Capture the cell that displays the provided text and extract its (X, Y) central coordinate. 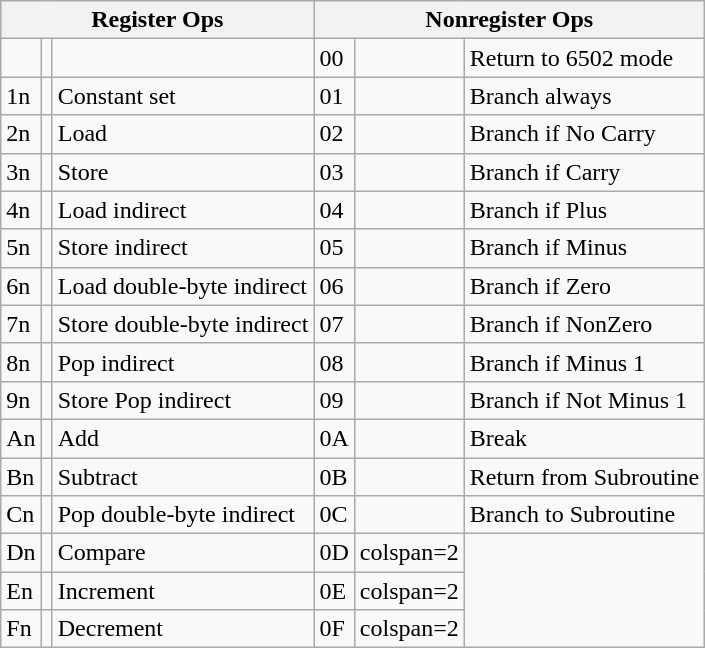
Branch if No Carry (584, 134)
Pop double-byte indirect (183, 515)
Break (584, 438)
Register Ops (158, 20)
Store (183, 172)
Branch if Carry (584, 172)
02 (334, 134)
0F (334, 629)
0A (334, 438)
Return to 6502 mode (584, 58)
En (21, 591)
0D (334, 553)
9n (21, 400)
06 (334, 286)
Bn (21, 477)
3n (21, 172)
Branch if NonZero (584, 324)
Store Pop indirect (183, 400)
Increment (183, 591)
1n (21, 96)
Subtract (183, 477)
5n (21, 248)
Load indirect (183, 210)
0C (334, 515)
08 (334, 362)
6n (21, 286)
05 (334, 248)
Branch if Minus 1 (584, 362)
Branch if Minus (584, 248)
8n (21, 362)
An (21, 438)
Pop indirect (183, 362)
09 (334, 400)
01 (334, 96)
Store indirect (183, 248)
07 (334, 324)
4n (21, 210)
Cn (21, 515)
Decrement (183, 629)
Nonregister Ops (510, 20)
Dn (21, 553)
Branch to Subroutine (584, 515)
2n (21, 134)
00 (334, 58)
7n (21, 324)
Branch if Plus (584, 210)
Fn (21, 629)
Branch always (584, 96)
Load (183, 134)
Constant set (183, 96)
04 (334, 210)
Compare (183, 553)
0E (334, 591)
Store double-byte indirect (183, 324)
Load double-byte indirect (183, 286)
03 (334, 172)
Branch if Zero (584, 286)
0B (334, 477)
Branch if Not Minus 1 (584, 400)
Return from Subroutine (584, 477)
Add (183, 438)
